Pinpoint the cell where the given text exists, returning its (x, y) midpoint coordinate. 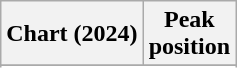
Chart (2024) (72, 34)
Peakposition (189, 34)
